Find where the given text appears and provide that cell's center as (X, Y) coordinate. 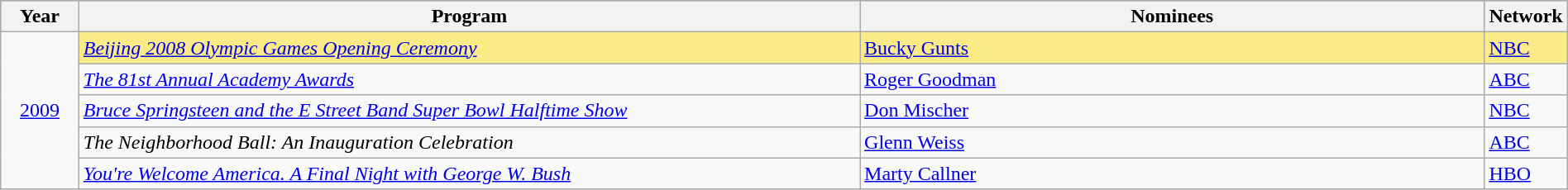
Glenn Weiss (1173, 142)
Program (469, 17)
The 81st Annual Academy Awards (469, 79)
You're Welcome America. A Final Night with George W. Bush (469, 173)
Year (40, 17)
Bruce Springsteen and the E Street Band Super Bowl Halftime Show (469, 111)
Bucky Gunts (1173, 48)
Roger Goodman (1173, 79)
Marty Callner (1173, 173)
Beijing 2008 Olympic Games Opening Ceremony (469, 48)
Nominees (1173, 17)
Don Mischer (1173, 111)
2009 (40, 111)
Network (1526, 17)
HBO (1526, 173)
The Neighborhood Ball: An Inauguration Celebration (469, 142)
